Locate the cell with the specified text and output its [X, Y] center coordinate. 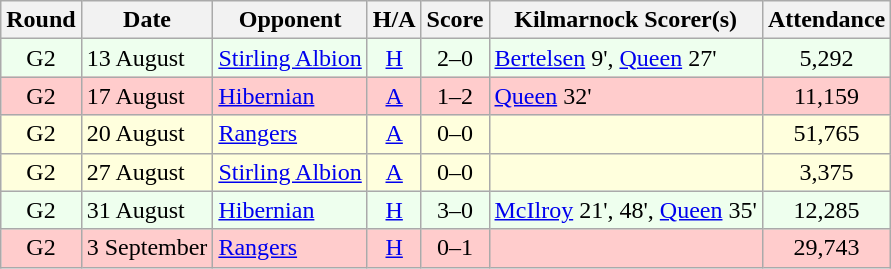
McIlroy 21', 48', Queen 35' [626, 210]
27 August [147, 172]
5,292 [826, 58]
12,285 [826, 210]
20 August [147, 134]
3 September [147, 248]
Attendance [826, 20]
3–0 [455, 210]
Bertelsen 9', Queen 27' [626, 58]
H/A [394, 20]
Score [455, 20]
2–0 [455, 58]
1–2 [455, 96]
51,765 [826, 134]
31 August [147, 210]
Date [147, 20]
Round [41, 20]
Opponent [290, 20]
Queen 32' [626, 96]
17 August [147, 96]
Kilmarnock Scorer(s) [626, 20]
13 August [147, 58]
29,743 [826, 248]
3,375 [826, 172]
0–1 [455, 248]
11,159 [826, 96]
